Return [X, Y] of the center of cell containing provided text 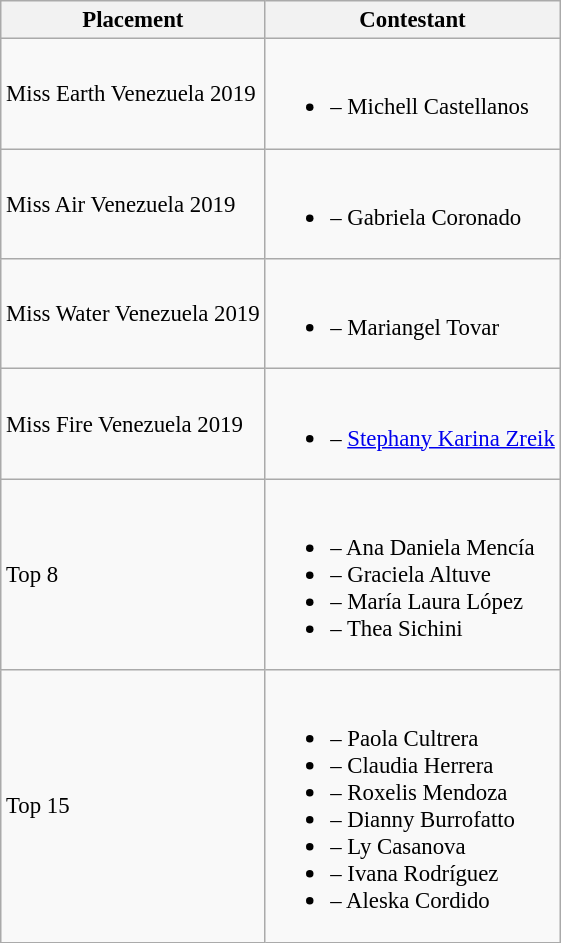
– Gabriela Coronado [412, 204]
Top 15 [133, 806]
– Ana Daniela Mencía – Graciela Altuve – María Laura López – Thea Sichini [412, 574]
– Mariangel Tovar [412, 314]
Miss Earth Venezuela 2019 [133, 94]
– Paola Cultrera – Claudia Herrera – Roxelis Mendoza – Dianny Burrofatto – Ly Casanova – Ivana Rodríguez – Aleska Cordido [412, 806]
Miss Water Venezuela 2019 [133, 314]
Top 8 [133, 574]
Placement [133, 20]
– Michell Castellanos [412, 94]
Miss Fire Venezuela 2019 [133, 424]
Miss Air Venezuela 2019 [133, 204]
Contestant [412, 20]
– Stephany Karina Zreik [412, 424]
